Determine the (X, Y) coordinate at the center of the cell enclosing the given text.  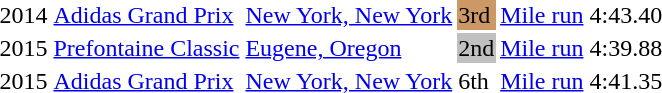
2nd (476, 48)
3rd (476, 15)
Adidas Grand Prix (146, 15)
Prefontaine Classic (146, 48)
New York, New York (349, 15)
Eugene, Oregon (349, 48)
